Return the [X, Y] coordinate for the center point of the cell that contains the specified text.  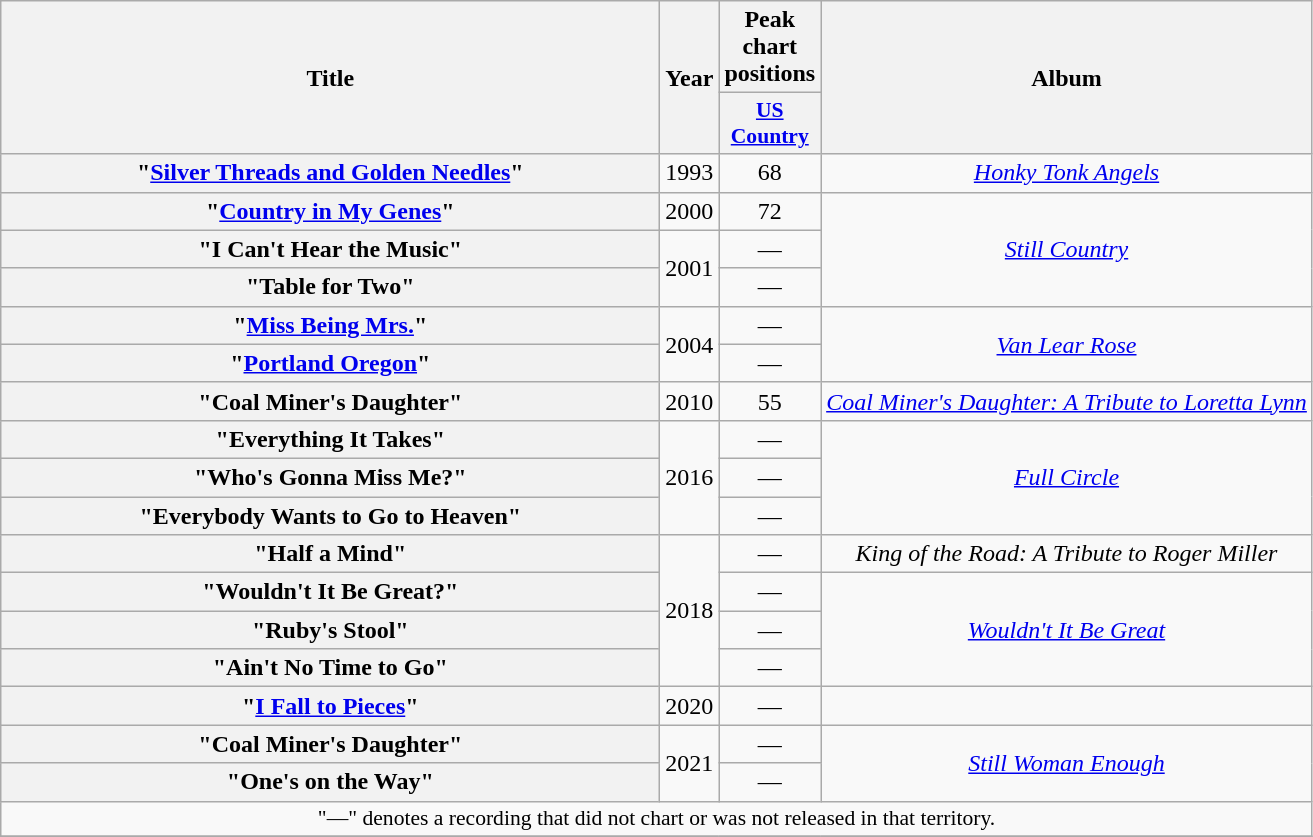
"Table for Two" [330, 287]
2018 [690, 611]
"One's on the Way" [330, 782]
72 [770, 211]
Still Country [1067, 249]
Peakchartpositions [770, 47]
"Miss Being Mrs." [330, 325]
"Half a Mind" [330, 554]
"Everything It Takes" [330, 439]
Coal Miner's Daughter: A Tribute to Loretta Lynn [1067, 401]
Year [690, 78]
Title [330, 78]
"Wouldn't It Be Great?" [330, 592]
USCountry [770, 124]
Honky Tonk Angels [1067, 173]
55 [770, 401]
2016 [690, 477]
"I Fall to Pieces" [330, 706]
King of the Road: A Tribute to Roger Miller [1067, 554]
2021 [690, 763]
Wouldn't It Be Great [1067, 630]
1993 [690, 173]
Van Lear Rose [1067, 344]
2000 [690, 211]
"Everybody Wants to Go to Heaven" [330, 515]
"I Can't Hear the Music" [330, 249]
2010 [690, 401]
"Silver Threads and Golden Needles" [330, 173]
2020 [690, 706]
"Who's Gonna Miss Me?" [330, 477]
"Ruby's Stool" [330, 630]
Still Woman Enough [1067, 763]
"—" denotes a recording that did not chart or was not released in that territory. [657, 819]
2001 [690, 268]
2004 [690, 344]
"Portland Oregon" [330, 363]
Full Circle [1067, 477]
"Country in My Genes" [330, 211]
68 [770, 173]
"Ain't No Time to Go" [330, 668]
Album [1067, 78]
